Determine the [x, y] coordinate at the center of the cell enclosing the given text.  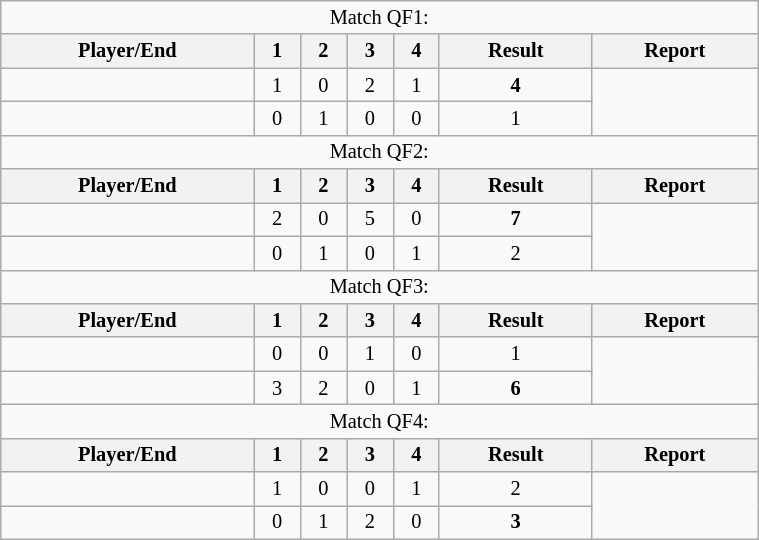
5 [370, 219]
Match QF4: [380, 421]
Match QF2: [380, 152]
7 [515, 219]
Match QF3: [380, 287]
6 [515, 388]
Match QF1: [380, 17]
